Find where the given text appears and provide that cell's center as (X, Y) coordinate. 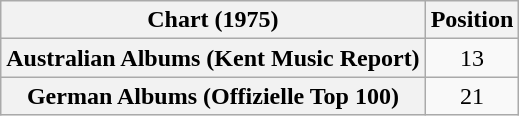
German Albums (Offizielle Top 100) (213, 96)
Position (472, 20)
Chart (1975) (213, 20)
13 (472, 58)
21 (472, 96)
Australian Albums (Kent Music Report) (213, 58)
